From the cell containing the given text, extract its center point as [x, y] coordinate. 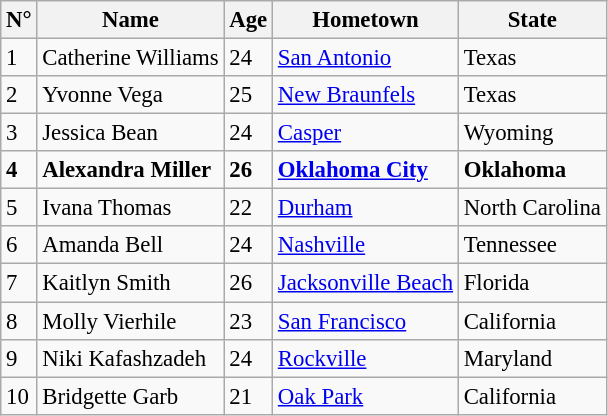
Casper [366, 133]
7 [19, 283]
6 [19, 245]
Jessica Bean [130, 133]
Yvonne Vega [130, 95]
25 [248, 95]
8 [19, 321]
Oak Park [366, 396]
5 [19, 208]
2 [19, 95]
Hometown [366, 20]
Oklahoma City [366, 170]
Durham [366, 208]
Tennessee [532, 245]
Name [130, 20]
9 [19, 358]
New Braunfels [366, 95]
Wyoming [532, 133]
21 [248, 396]
3 [19, 133]
Ivana Thomas [130, 208]
23 [248, 321]
Catherine Williams [130, 58]
San Antonio [366, 58]
Florida [532, 283]
4 [19, 170]
Niki Kafashzadeh [130, 358]
Rockville [366, 358]
Nashville [366, 245]
Jacksonville Beach [366, 283]
Oklahoma [532, 170]
N° [19, 20]
North Carolina [532, 208]
10 [19, 396]
Bridgette Garb [130, 396]
Molly Vierhile [130, 321]
Maryland [532, 358]
San Francisco [366, 321]
22 [248, 208]
State [532, 20]
Amanda Bell [130, 245]
Age [248, 20]
1 [19, 58]
Alexandra Miller [130, 170]
Kaitlyn Smith [130, 283]
